For the text-containing cell, return its midpoint in [x, y] coordinate format. 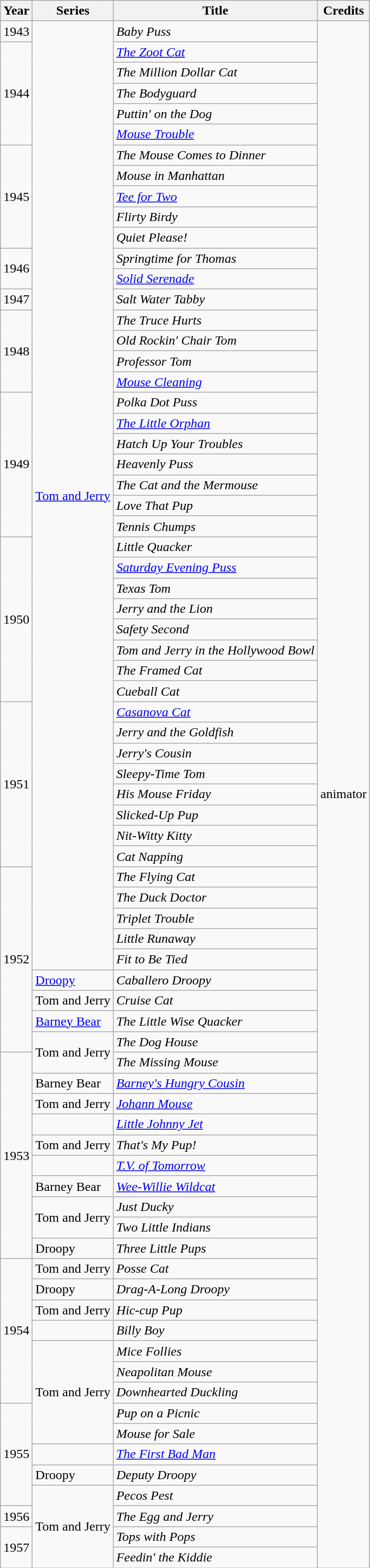
Title [216, 11]
Pecos Pest [216, 1495]
The Mouse Comes to Dinner [216, 155]
Slicked-Up Pup [216, 815]
Posse Cat [216, 1269]
Triplet Trouble [216, 918]
The Little Wise Quacker [216, 1021]
Tennis Chumps [216, 526]
The Cat and the Mermouse [216, 485]
Hic-cup Pup [216, 1310]
1947 [16, 300]
The Egg and Jerry [216, 1516]
Cueball Cat [216, 691]
Billy Boy [216, 1331]
Little Runaway [216, 939]
1954 [16, 1331]
1951 [16, 784]
The Framed Cat [216, 671]
Salt Water Tabby [216, 300]
1950 [16, 619]
Quiet Please! [216, 237]
Mice Follies [216, 1351]
Mouse in Manhattan [216, 176]
Mouse Trouble [216, 134]
That's My Pup! [216, 1145]
1952 [16, 959]
His Mouse Friday [216, 794]
The Missing Mouse [216, 1062]
The Zoot Cat [216, 52]
Three Little Pups [216, 1248]
1944 [16, 93]
Cruise Cat [216, 1001]
Texas Tom [216, 588]
Caballero Droopy [216, 980]
Tops with Pops [216, 1537]
1948 [16, 351]
1953 [16, 1155]
Deputy Droopy [216, 1475]
The Bodyguard [216, 93]
Credits [343, 11]
Mouse for Sale [216, 1434]
Wee-Willie Wildcat [216, 1186]
Heavenly Puss [216, 464]
Flirty Birdy [216, 217]
Feedin' the Kiddie [216, 1557]
1943 [16, 31]
Little Johnny Jet [216, 1124]
Nit-Witty Kitty [216, 835]
Casanova Cat [216, 712]
Barney's Hungry Cousin [216, 1083]
The Truce Hurts [216, 320]
Drag-A-Long Droopy [216, 1290]
Solid Serenade [216, 279]
Two Little Indians [216, 1227]
Series [73, 11]
Jerry's Cousin [216, 753]
Safety Second [216, 630]
Puttin' on the Dog [216, 114]
Love That Pup [216, 506]
Johann Mouse [216, 1104]
1957 [16, 1547]
Cat Napping [216, 856]
The Flying Cat [216, 877]
Sleepy-Time Tom [216, 774]
The Million Dollar Cat [216, 73]
Springtime for Thomas [216, 258]
T.V. of Tomorrow [216, 1165]
Year [16, 11]
The Dog House [216, 1042]
Hatch Up Your Troubles [216, 444]
The First Bad Man [216, 1454]
Tee for Two [216, 196]
Baby Puss [216, 31]
The Duck Doctor [216, 897]
1955 [16, 1454]
Little Quacker [216, 547]
Jerry and the Lion [216, 609]
Jerry and the Goldfish [216, 733]
Tom and Jerry in the Hollywood Bowl [216, 650]
1946 [16, 269]
Old Rockin' Chair Tom [216, 341]
Pup on a Picnic [216, 1413]
The Little Orphan [216, 423]
Downhearted Duckling [216, 1392]
1956 [16, 1516]
Professor Tom [216, 361]
Fit to Be Tied [216, 960]
Just Ducky [216, 1207]
Mouse Cleaning [216, 382]
1945 [16, 196]
animator [343, 794]
1949 [16, 464]
Polka Dot Puss [216, 403]
Neapolitan Mouse [216, 1372]
Saturday Evening Puss [216, 567]
